Return [x, y] of the center of cell containing provided text 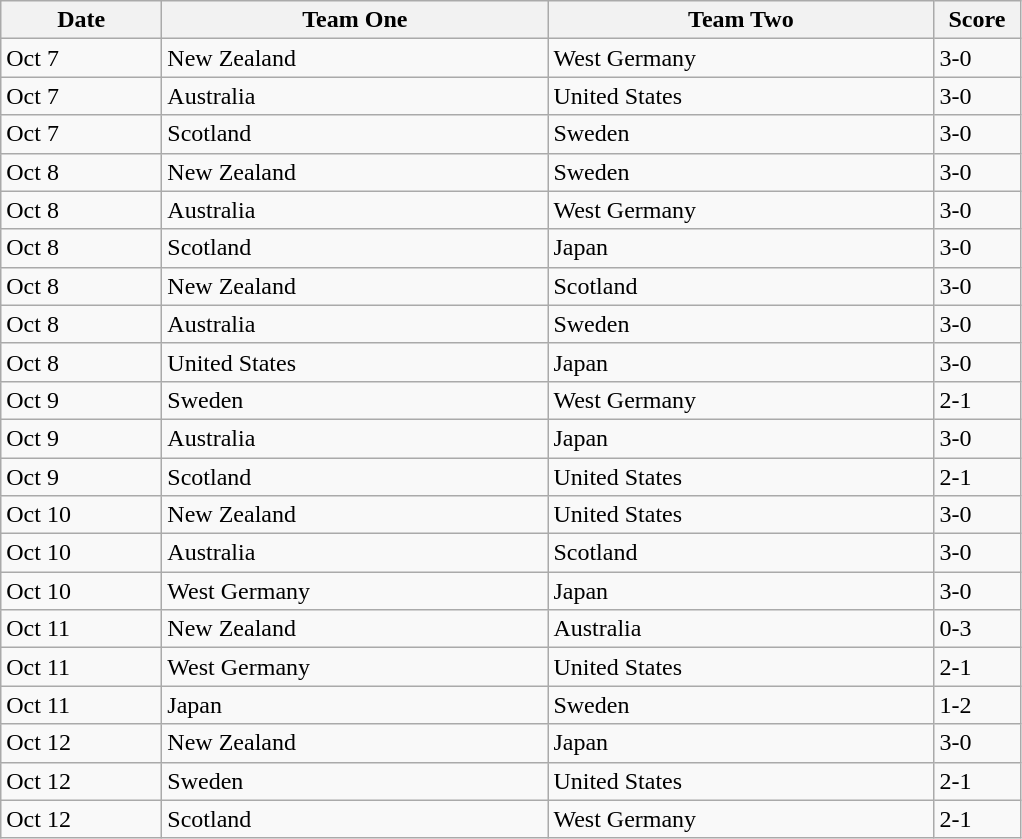
1-2 [977, 705]
0-3 [977, 629]
Team One [355, 20]
Score [977, 20]
Date [82, 20]
Team Two [741, 20]
